Identify which cell holds the provided text, then report its (x, y) central coordinate. 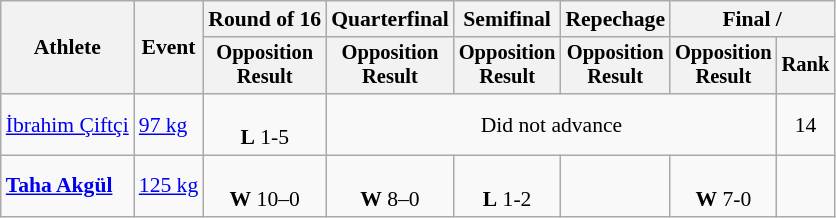
L 1-2 (508, 186)
Quarterfinal (390, 19)
W 8–0 (390, 186)
W 10–0 (264, 186)
125 kg (168, 186)
Athlete (68, 48)
97 kg (168, 124)
W 7-0 (724, 186)
Rank (806, 66)
L 1-5 (264, 124)
14 (806, 124)
Final / (752, 19)
İbrahim Çiftçi (68, 124)
Semifinal (508, 19)
Taha Akgül (68, 186)
Did not advance (551, 124)
Repechage (615, 19)
Event (168, 48)
Round of 16 (264, 19)
